Output the (x, y) coordinate of the center of the cell containing the given text.  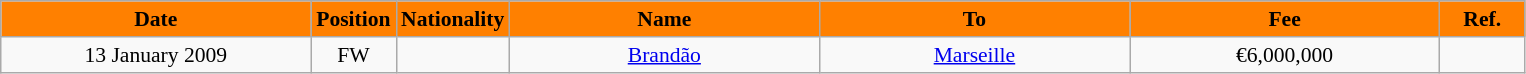
Brandão (664, 55)
Name (664, 19)
Ref. (1482, 19)
Marseille (974, 55)
€6,000,000 (1285, 55)
FW (354, 55)
Date (156, 19)
Fee (1285, 19)
Nationality (452, 19)
To (974, 19)
Position (354, 19)
13 January 2009 (156, 55)
